From the cell containing the given text, extract its center point as [x, y] coordinate. 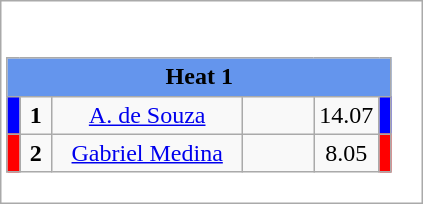
Heat 1 1 A. de Souza 14.07 2 Gabriel Medina 8.05 [212, 102]
A. de Souza [148, 115]
1 [36, 115]
14.07 [346, 115]
8.05 [346, 153]
Heat 1 [199, 77]
2 [36, 153]
Gabriel Medina [148, 153]
